Locate the cell with the specified text and output its (x, y) center coordinate. 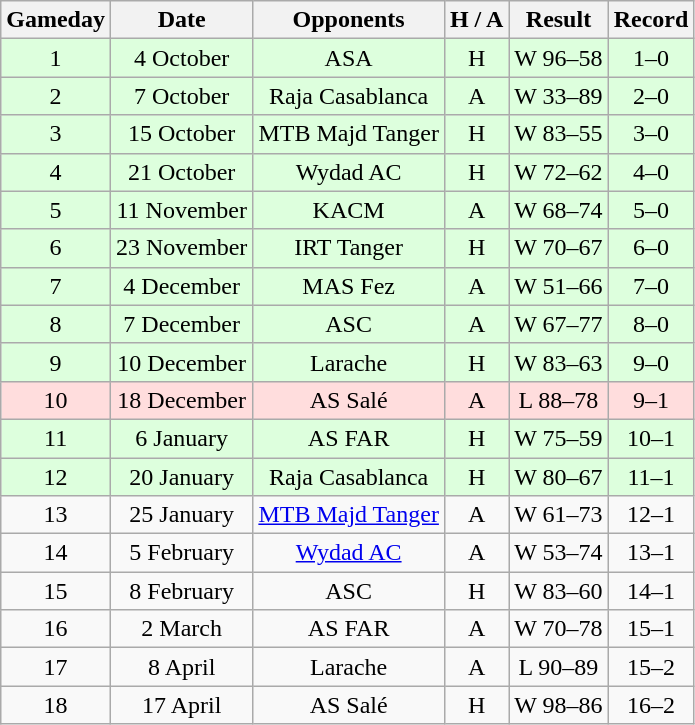
2 (56, 96)
Record (651, 20)
4 December (181, 286)
6–0 (651, 248)
Gameday (56, 20)
25 January (181, 515)
15 October (181, 134)
8 (56, 324)
9 (56, 362)
Result (558, 20)
MAS Fez (349, 286)
H / A (476, 20)
4 October (181, 58)
W 51–66 (558, 286)
16 (56, 629)
W 83–63 (558, 362)
5 February (181, 553)
10–1 (651, 438)
1–0 (651, 58)
12 (56, 477)
8 April (181, 667)
5 (56, 210)
16–2 (651, 705)
Opponents (349, 20)
15–1 (651, 629)
ASA (349, 58)
W 68–74 (558, 210)
W 53–74 (558, 553)
4 (56, 172)
L 90–89 (558, 667)
11–1 (651, 477)
17 (56, 667)
W 75–59 (558, 438)
9–1 (651, 400)
10 (56, 400)
14–1 (651, 591)
W 61–73 (558, 515)
W 70–67 (558, 248)
W 33–89 (558, 96)
1 (56, 58)
IRT Tanger (349, 248)
3 (56, 134)
W 70–78 (558, 629)
10 December (181, 362)
11 (56, 438)
13 (56, 515)
4–0 (651, 172)
15–2 (651, 667)
18 December (181, 400)
20 January (181, 477)
2–0 (651, 96)
W 83–60 (558, 591)
12–1 (651, 515)
W 83–55 (558, 134)
9–0 (651, 362)
KACM (349, 210)
14 (56, 553)
W 96–58 (558, 58)
13–1 (651, 553)
3–0 (651, 134)
Date (181, 20)
7 December (181, 324)
15 (56, 591)
21 October (181, 172)
W 72–62 (558, 172)
8–0 (651, 324)
7–0 (651, 286)
23 November (181, 248)
W 80–67 (558, 477)
17 April (181, 705)
8 February (181, 591)
W 67–77 (558, 324)
6 January (181, 438)
11 November (181, 210)
6 (56, 248)
7 (56, 286)
7 October (181, 96)
W 98–86 (558, 705)
5–0 (651, 210)
2 March (181, 629)
18 (56, 705)
L 88–78 (558, 400)
